Identify which cell holds the provided text, then report its [x, y] central coordinate. 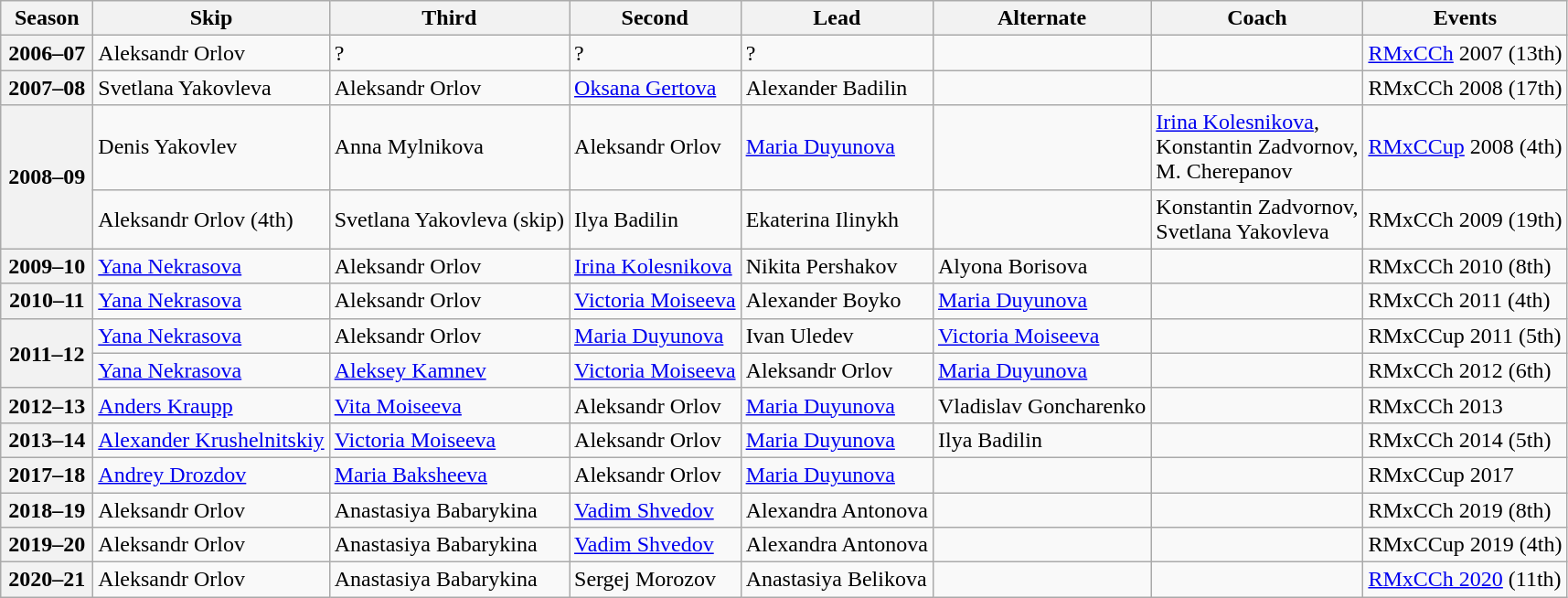
Second [656, 18]
Season [48, 18]
Events [1465, 18]
RMxCCup 2019 (4th) [1465, 545]
Vita Moiseeva [449, 405]
2017–18 [48, 475]
Svetlana Yakovleva [211, 88]
2019–20 [48, 545]
Nikita Pershakov [837, 266]
Irina Kolesnikova [656, 266]
RMxCCup 2017 [1465, 475]
2006–07 [48, 53]
Konstantin Zadvornov,Svetlana Yakovleva [1257, 219]
Aleksey Kamnev [449, 370]
Denis Yakovlev [211, 147]
RMxCCh 2008 (17th) [1465, 88]
Lead [837, 18]
Sergej Morozov [656, 580]
RMxCCh 2007 (13th) [1465, 53]
RMxCCh 2009 (19th) [1465, 219]
Aleksandr Orlov (4th) [211, 219]
Oksana Gertova [656, 88]
2012–13 [48, 405]
RMxCCup 2008 (4th) [1465, 147]
2010–11 [48, 301]
2009–10 [48, 266]
2013–14 [48, 440]
2018–19 [48, 509]
2020–21 [48, 580]
Third [449, 18]
Coach [1257, 18]
Skip [211, 18]
Anna Mylnikova [449, 147]
Alternate [1041, 18]
Alexander Krushelnitskiy [211, 440]
RMxCCh 2010 (8th) [1465, 266]
RMxCCh 2019 (8th) [1465, 509]
Ekaterina Ilinykh [837, 219]
Alexander Boyko [837, 301]
RMxCCh 2011 (4th) [1465, 301]
Alexander Badilin [837, 88]
2008–09 [48, 177]
RMxCCh 2013 [1465, 405]
2007–08 [48, 88]
Vladislav Goncharenko [1041, 405]
Alyona Borisova [1041, 266]
Anastasiya Belikova [837, 580]
Svetlana Yakovleva (skip) [449, 219]
Anders Kraupp [211, 405]
RMxCCh 2014 (5th) [1465, 440]
RMxCCh 2012 (6th) [1465, 370]
Maria Baksheeva [449, 475]
Irina Kolesnikova,Konstantin Zadvornov,M. Cherepanov [1257, 147]
2011–12 [48, 353]
Ivan Uledev [837, 336]
RMxCCh 2020 (11th) [1465, 580]
RMxCCup 2011 (5th) [1465, 336]
Andrey Drozdov [211, 475]
